Provide the [X, Y] coordinate of the cell's center where the given text is located.  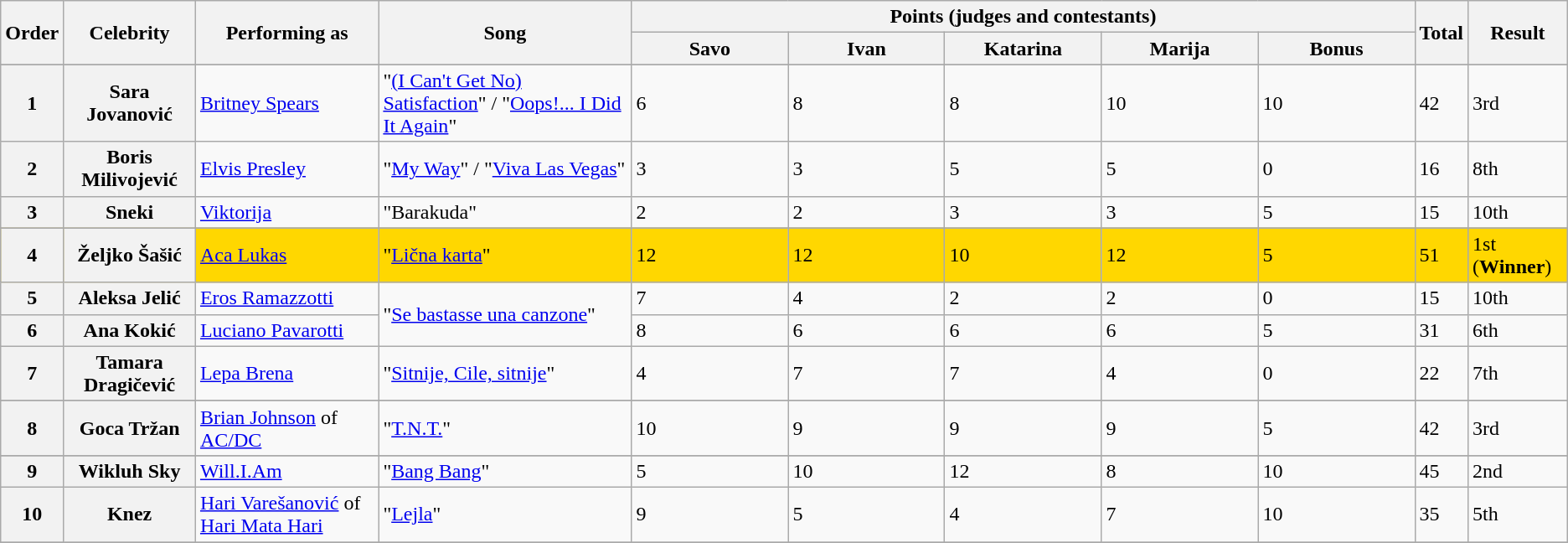
Order [32, 33]
"My Way" / "Viva Las Vegas" [505, 169]
Katarina [1024, 49]
"Lejla" [505, 515]
1st (Winner) [1518, 255]
Sneki [130, 212]
5th [1518, 515]
"Lična karta" [505, 255]
16 [1442, 169]
2nd [1518, 471]
1 [32, 103]
Aca Lukas [286, 255]
Goca Tržan [130, 427]
Luciano Pavarotti [286, 330]
51 [1442, 255]
Will.I.Am [286, 471]
6th [1518, 330]
8th [1518, 169]
Marija [1179, 49]
Brian Johnson of AC/DC [286, 427]
22 [1442, 374]
35 [1442, 515]
Points (judges and contestants) [1024, 17]
Hari Varešanović of Hari Mata Hari [286, 515]
Eros Ramazzotti [286, 298]
Wikluh Sky [130, 471]
Tamara Dragičević [130, 374]
Britney Spears [286, 103]
"T.N.T." [505, 427]
"(I Can't Get No) Satisfaction" / "Oops!... I Did It Again" [505, 103]
Viktorija [286, 212]
Result [1518, 33]
Performing as [286, 33]
Boris Milivojević [130, 169]
"Sitnije, Cile, sitnije" [505, 374]
31 [1442, 330]
Savo [710, 49]
Ivan [866, 49]
"Barakuda" [505, 212]
"Se bastasse una canzone" [505, 314]
7th [1518, 374]
Song [505, 33]
"Bang Bang" [505, 471]
Željko Šašić [130, 255]
Aleksa Jelić [130, 298]
Ana Kokić [130, 330]
Lepa Brena [286, 374]
Elvis Presley [286, 169]
Sara Jovanović [130, 103]
Bonus [1337, 49]
Celebrity [130, 33]
Total [1442, 33]
45 [1442, 471]
Knez [130, 515]
